Scan for the cell matching the given text and deliver its [x, y] coordinate at center. 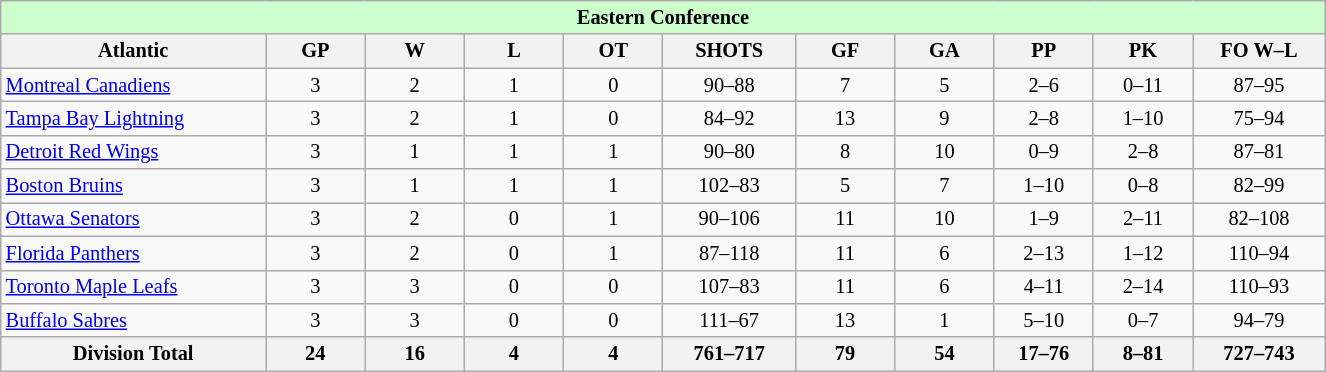
Division Total [134, 354]
24 [316, 354]
84–92 [729, 118]
1–9 [1044, 219]
110–94 [1260, 253]
PK [1142, 51]
Ottawa Senators [134, 219]
GA [944, 51]
Eastern Conference [663, 17]
W [414, 51]
2–11 [1142, 219]
SHOTS [729, 51]
111–67 [729, 320]
0–11 [1142, 85]
Toronto Maple Leafs [134, 287]
54 [944, 354]
FO W–L [1260, 51]
2–14 [1142, 287]
90–88 [729, 85]
4–11 [1044, 287]
107–83 [729, 287]
Buffalo Sabres [134, 320]
PP [1044, 51]
2–6 [1044, 85]
GF [844, 51]
1–12 [1142, 253]
0–8 [1142, 186]
OT [614, 51]
87–118 [729, 253]
102–83 [729, 186]
87–95 [1260, 85]
82–99 [1260, 186]
79 [844, 354]
761–717 [729, 354]
0–9 [1044, 152]
9 [944, 118]
94–79 [1260, 320]
Tampa Bay Lightning [134, 118]
Montreal Canadiens [134, 85]
8–81 [1142, 354]
Detroit Red Wings [134, 152]
90–106 [729, 219]
0–7 [1142, 320]
GP [316, 51]
Atlantic [134, 51]
87–81 [1260, 152]
110–93 [1260, 287]
5–10 [1044, 320]
8 [844, 152]
17–76 [1044, 354]
Boston Bruins [134, 186]
90–80 [729, 152]
L [514, 51]
727–743 [1260, 354]
2–13 [1044, 253]
16 [414, 354]
Florida Panthers [134, 253]
75–94 [1260, 118]
82–108 [1260, 219]
